Extract the [X, Y] coordinate from the center of the cell holding the provided text.  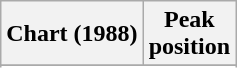
Chart (1988) [72, 34]
Peakposition [189, 34]
